Return [x, y] of the center of cell containing provided text 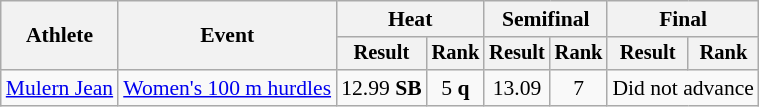
Did not advance [683, 88]
13.09 [517, 88]
Semifinal [546, 19]
7 [579, 88]
12.99 SB [382, 88]
Event [227, 36]
Athlete [60, 36]
5 q [456, 88]
Mulern Jean [60, 88]
Final [683, 19]
Heat [410, 19]
Women's 100 m hurdles [227, 88]
